From the cell containing the given text, extract its center point as (x, y) coordinate. 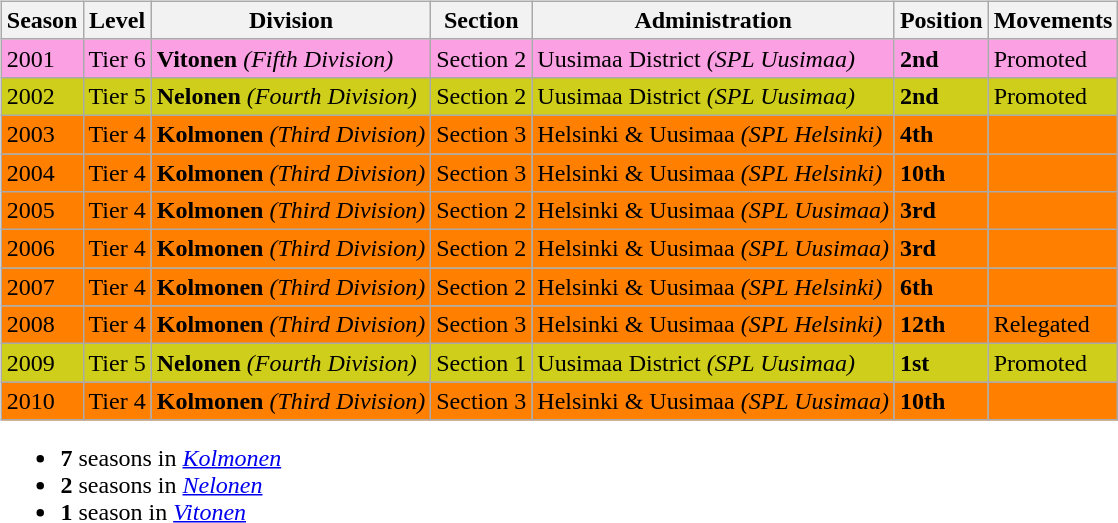
Level (117, 20)
4th (941, 134)
Tier 6 (117, 58)
2004 (42, 173)
1st (941, 363)
Position (941, 20)
12th (941, 325)
Section 1 (482, 363)
Vitonen (Fifth Division) (291, 58)
Movements (1053, 20)
2003 (42, 134)
Season (42, 20)
2007 (42, 287)
2002 (42, 96)
2010 (42, 401)
2006 (42, 249)
Section (482, 20)
Division (291, 20)
2008 (42, 325)
Administration (714, 20)
6th (941, 287)
Relegated (1053, 325)
2009 (42, 363)
2005 (42, 211)
2001 (42, 58)
